Identify which cell holds the provided text, then report its (X, Y) central coordinate. 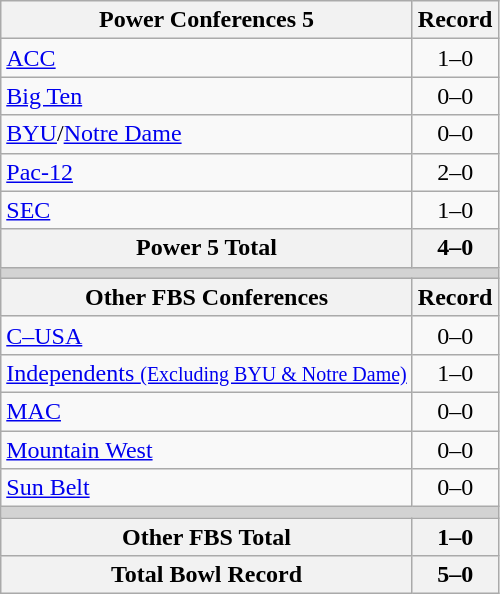
BYU/Notre Dame (207, 134)
Power Conferences 5 (207, 20)
4–0 (455, 248)
ACC (207, 58)
SEC (207, 210)
Total Bowl Record (207, 575)
Power 5 Total (207, 248)
Pac-12 (207, 172)
2–0 (455, 172)
Mountain West (207, 449)
C–USA (207, 335)
Other FBS Conferences (207, 297)
5–0 (455, 575)
Other FBS Total (207, 537)
Independents (Excluding BYU & Notre Dame) (207, 373)
MAC (207, 411)
Big Ten (207, 96)
Sun Belt (207, 488)
